Detect which cell encompasses the target text, then output its [x, y] center coordinate. 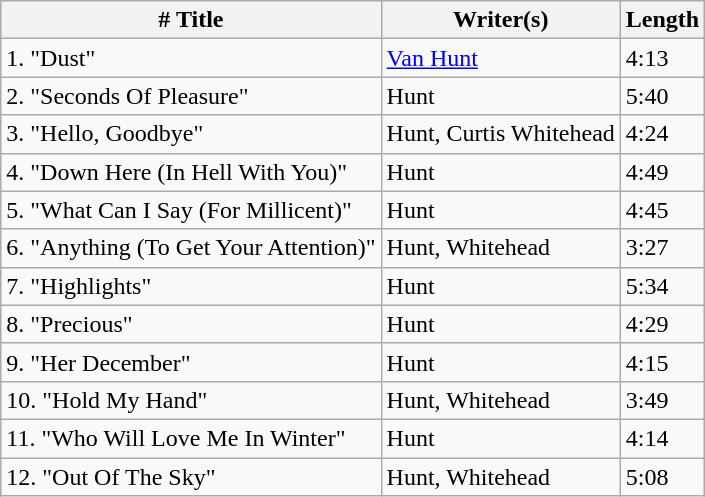
12. "Out Of The Sky" [191, 477]
4:45 [662, 210]
4:29 [662, 324]
9. "Her December" [191, 362]
4:24 [662, 134]
4:14 [662, 438]
5:40 [662, 96]
4:49 [662, 172]
1. "Dust" [191, 58]
5. "What Can I Say (For Millicent)" [191, 210]
10. "Hold My Hand" [191, 400]
6. "Anything (To Get Your Attention)" [191, 248]
8. "Precious" [191, 324]
# Title [191, 20]
3:27 [662, 248]
2. "Seconds Of Pleasure" [191, 96]
4:13 [662, 58]
3:49 [662, 400]
Van Hunt [500, 58]
Length [662, 20]
Hunt, Curtis Whitehead [500, 134]
11. "Who Will Love Me In Winter" [191, 438]
7. "Highlights" [191, 286]
4. "Down Here (In Hell With You)" [191, 172]
3. "Hello, Goodbye" [191, 134]
5:08 [662, 477]
5:34 [662, 286]
4:15 [662, 362]
Writer(s) [500, 20]
